Extract the (X, Y) coordinate from the center of the cell holding the provided text.  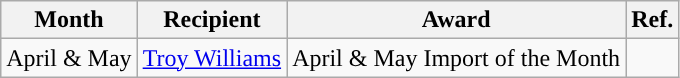
Month (69, 20)
Award (456, 20)
Troy Williams (212, 58)
Ref. (652, 20)
April & May (69, 58)
April & May Import of the Month (456, 58)
Recipient (212, 20)
